Output the [X, Y] coordinate of the center of the cell containing the given text.  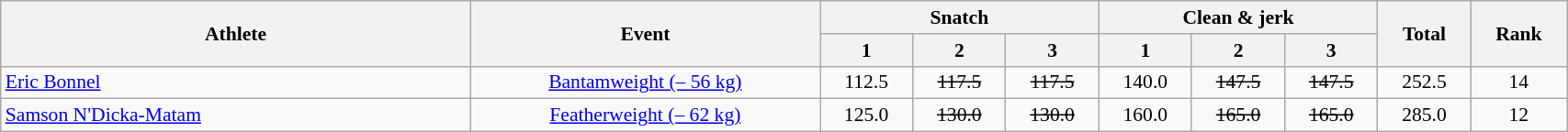
12 [1519, 115]
14 [1519, 82]
Clean & jerk [1238, 17]
112.5 [867, 82]
Bantamweight (– 56 kg) [645, 82]
Athlete [235, 33]
Snatch [960, 17]
Samson N'Dicka-Matam [235, 115]
Event [645, 33]
Total [1424, 33]
Featherweight (– 62 kg) [645, 115]
Rank [1519, 33]
160.0 [1145, 115]
252.5 [1424, 82]
125.0 [867, 115]
285.0 [1424, 115]
Eric Bonnel [235, 82]
140.0 [1145, 82]
